Determine the [x, y] coordinate at the center of the cell enclosing the given text.  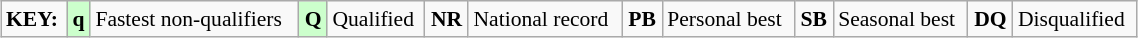
DQ [990, 19]
q [78, 19]
PB [642, 19]
National record [545, 19]
Disqualified [1075, 19]
KEY: [34, 19]
Q [314, 19]
NR [447, 19]
Fastest non-qualifiers [194, 19]
Qualified [376, 19]
Seasonal best [900, 19]
SB [814, 19]
Personal best [728, 19]
